Determine the (x, y) coordinate at the center of the cell enclosing the given text.  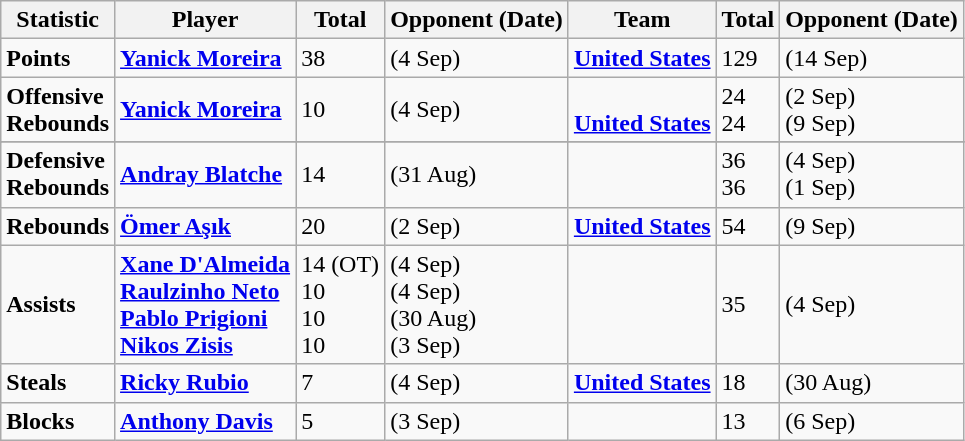
10 (340, 110)
Blocks (58, 421)
38 (340, 58)
(4 Sep) (4 Sep) (30 Aug) (3 Sep) (477, 304)
(30 Aug) (872, 383)
(2 Sep) (9 Sep) (872, 110)
Rebounds (58, 226)
54 (748, 226)
35 (748, 304)
Xane D'Almeida Raulzinho Neto Pablo Prigioni Nikos Zisis (206, 304)
(14 Sep) (872, 58)
13 (748, 421)
Ricky Rubio (206, 383)
Ömer Aşık (206, 226)
Statistic (58, 20)
(6 Sep) (872, 421)
Anthony Davis (206, 421)
(9 Sep) (872, 226)
DefensiveRebounds (58, 174)
Player (206, 20)
5 (340, 421)
18 (748, 383)
OffensiveRebounds (58, 110)
Team (642, 20)
(31 Aug) (477, 174)
3636 (748, 174)
Andray Blatche (206, 174)
(2 Sep) (477, 226)
Steals (58, 383)
(4 Sep) (1 Sep) (872, 174)
(3 Sep) (477, 421)
2424 (748, 110)
14 (OT)101010 (340, 304)
14 (340, 174)
7 (340, 383)
20 (340, 226)
Points (58, 58)
129 (748, 58)
Assists (58, 304)
